Output the (x, y) coordinate of the center of the cell containing the given text.  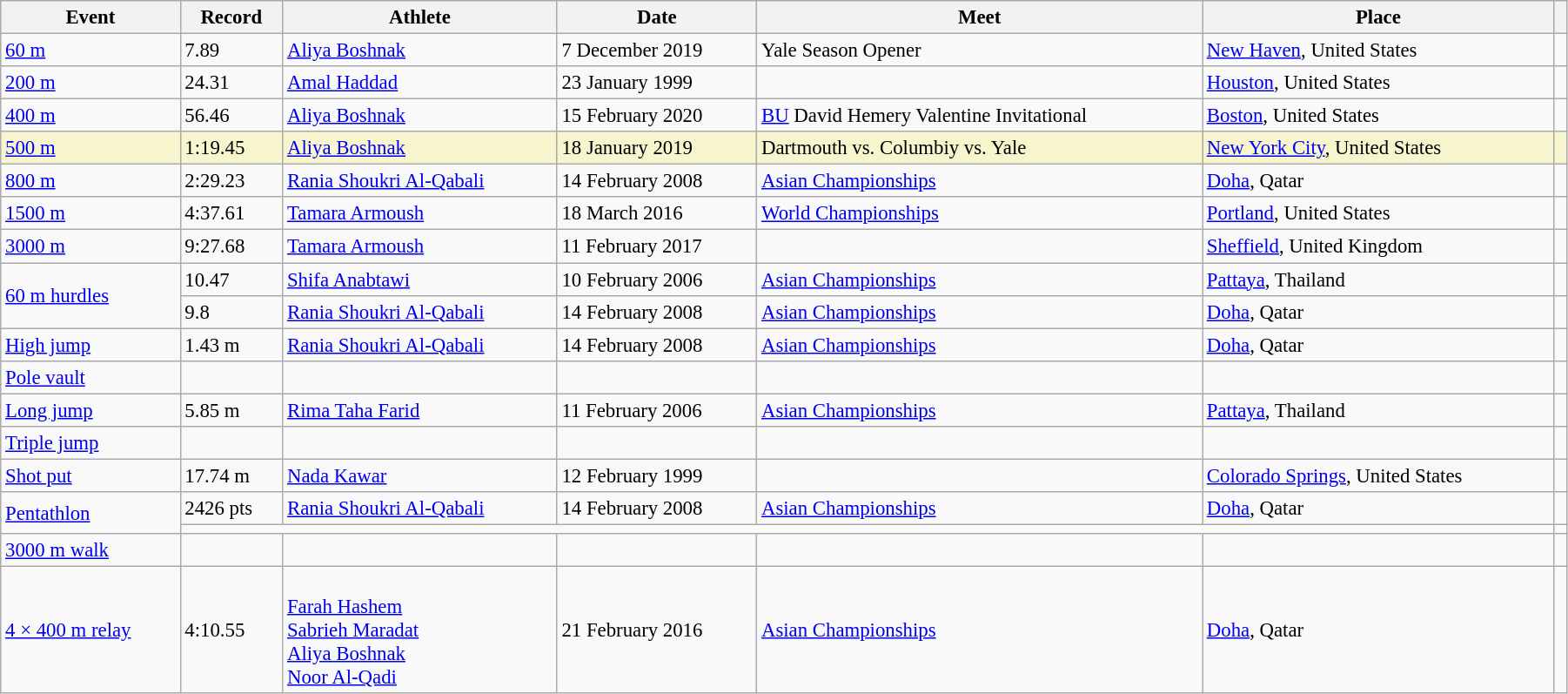
21 February 2016 (657, 630)
2:29.23 (231, 181)
60 m hurdles (90, 296)
Long jump (90, 410)
Meet (980, 17)
15 February 2020 (657, 116)
Pentathlon (90, 513)
Amal Haddad (419, 83)
Pole vault (90, 377)
9.8 (231, 312)
1:19.45 (231, 148)
2426 pts (231, 509)
18 March 2016 (657, 213)
New York City, United States (1378, 148)
9:27.68 (231, 246)
12 February 1999 (657, 475)
11 February 2006 (657, 410)
10 February 2006 (657, 280)
7.89 (231, 51)
60 m (90, 51)
Date (657, 17)
Colorado Springs, United States (1378, 475)
Rima Taha Farid (419, 410)
1500 m (90, 213)
Athlete (419, 17)
Nada Kawar (419, 475)
11 February 2017 (657, 246)
Triple jump (90, 443)
Portland, United States (1378, 213)
500 m (90, 148)
World Championships (980, 213)
Dartmouth vs. Columbiy vs. Yale (980, 148)
3000 m (90, 246)
Place (1378, 17)
Boston, United States (1378, 116)
Sheffield, United Kingdom (1378, 246)
Yale Season Opener (980, 51)
5.85 m (231, 410)
Shot put (90, 475)
800 m (90, 181)
4 × 400 m relay (90, 630)
Shifa Anabtawi (419, 280)
BU David Hemery Valentine Invitational (980, 116)
400 m (90, 116)
200 m (90, 83)
1.43 m (231, 345)
7 December 2019 (657, 51)
New Haven, United States (1378, 51)
3000 m walk (90, 550)
17.74 m (231, 475)
56.46 (231, 116)
High jump (90, 345)
24.31 (231, 83)
Record (231, 17)
4:10.55 (231, 630)
23 January 1999 (657, 83)
Farah HashemSabrieh MaradatAliya BoshnakNoor Al-Qadi (419, 630)
18 January 2019 (657, 148)
4:37.61 (231, 213)
10.47 (231, 280)
Event (90, 17)
Houston, United States (1378, 83)
